Determine the (X, Y) coordinate at the center of the cell enclosing the given text.  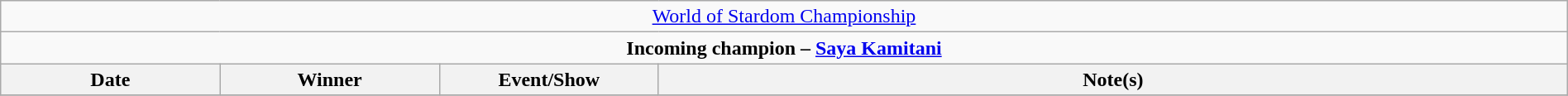
Date (111, 79)
Incoming champion – Saya Kamitani (784, 48)
World of Stardom Championship (784, 17)
Winner (329, 79)
Note(s) (1113, 79)
Event/Show (549, 79)
